Extract the (x, y) coordinate from the center of the cell holding the provided text.  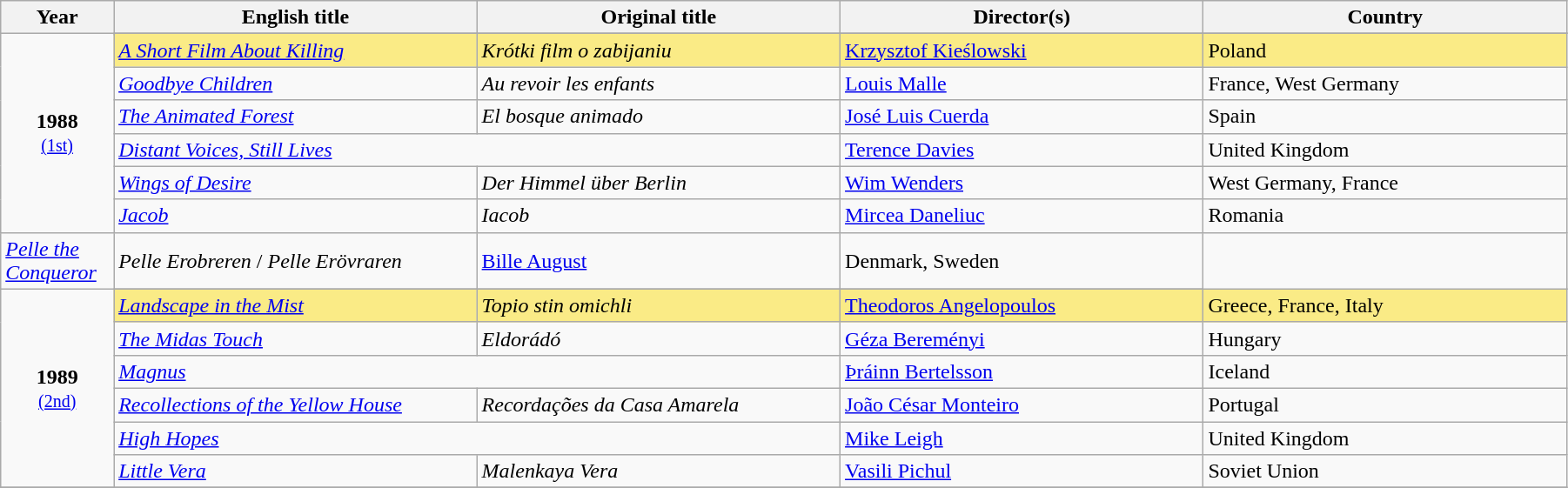
Jacob (296, 216)
A Short Film About Killing (296, 50)
Vasili Pichul (1022, 471)
Der Himmel über Berlin (658, 183)
Romania (1385, 216)
Year (57, 17)
High Hopes (477, 438)
Wings of Desire (296, 183)
Recordações da Casa Amarela (658, 404)
Distant Voices, Still Lives (477, 150)
Krótki film o zabijaniu (658, 50)
Wim Wenders (1022, 183)
Soviet Union (1385, 471)
Magnus (477, 371)
Mike Leigh (1022, 438)
1989(2nd) (57, 388)
Portugal (1385, 404)
Louis Malle (1022, 84)
Iceland (1385, 371)
Spain (1385, 117)
Director(s) (1022, 17)
1988(1st) (57, 133)
Landscape in the Mist (296, 305)
Country (1385, 17)
West Germany, France (1385, 183)
Mircea Daneliuc (1022, 216)
France, West Germany (1385, 84)
Hungary (1385, 338)
João César Monteiro (1022, 404)
Krzysztof Kieślowski (1022, 50)
Denmark, Sweden (1022, 261)
Malenkaya Vera (658, 471)
Pelle Erobreren / Pelle Erövraren (296, 261)
Iacob (658, 216)
Eldorádó (658, 338)
El bosque animado (658, 117)
English title (296, 17)
Bille August (658, 261)
Poland (1385, 50)
The Animated Forest (296, 117)
Goodbye Children (296, 84)
José Luis Cuerda (1022, 117)
Terence Davies (1022, 150)
Topio stin omichli (658, 305)
The Midas Touch (296, 338)
Original title (658, 17)
Pelle the Conqueror (57, 261)
Géza Bereményi (1022, 338)
Recollections of the Yellow House (296, 404)
Greece, France, Italy (1385, 305)
Þráinn Bertelsson (1022, 371)
Little Vera (296, 471)
Au revoir les enfants (658, 84)
Theodoros Angelopoulos (1022, 305)
